Identify which cell holds the provided text, then report its [X, Y] central coordinate. 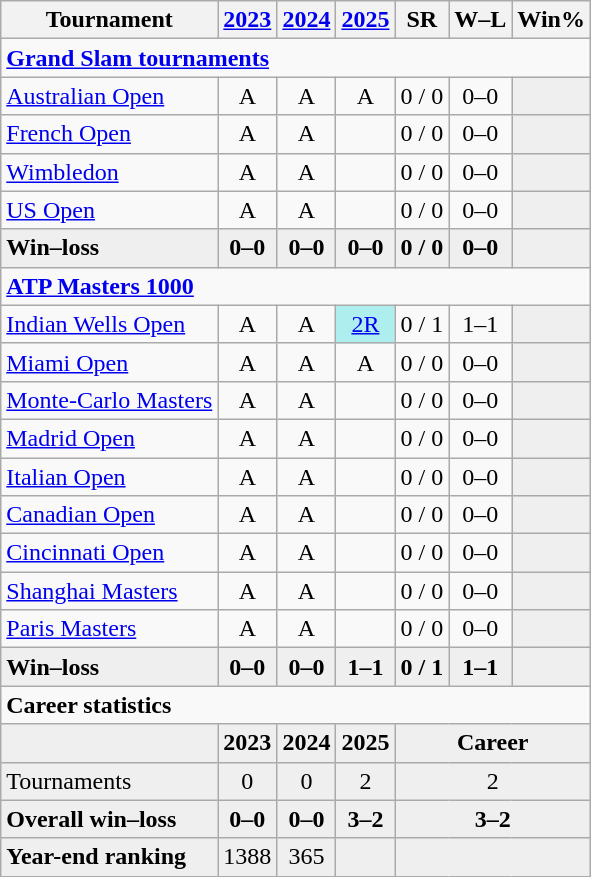
SR [422, 20]
Indian Wells Open [110, 324]
Overall win–loss [110, 819]
Shanghai Masters [110, 591]
Australian Open [110, 96]
1388 [248, 857]
Italian Open [110, 477]
Career statistics [296, 705]
2R [366, 324]
Tournament [110, 20]
365 [306, 857]
Wimbledon [110, 172]
ATP Masters 1000 [296, 286]
Monte-Carlo Masters [110, 400]
US Open [110, 210]
Career [492, 743]
French Open [110, 134]
Cincinnati Open [110, 553]
W–L [480, 20]
Paris Masters [110, 629]
Miami Open [110, 362]
Win% [552, 20]
Grand Slam tournaments [296, 58]
Tournaments [110, 781]
Year-end ranking [110, 857]
Canadian Open [110, 515]
Madrid Open [110, 438]
